Output the (x, y) coordinate of the center of the cell containing the given text.  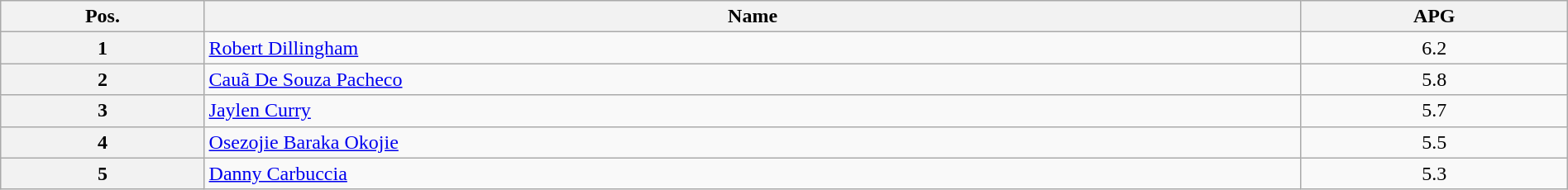
5.8 (1434, 79)
Name (753, 17)
Cauã De Souza Pacheco (753, 79)
3 (103, 111)
5.7 (1434, 111)
Osezojie Baraka Okojie (753, 142)
APG (1434, 17)
Jaylen Curry (753, 111)
5 (103, 173)
Robert Dillingham (753, 48)
Pos. (103, 17)
5.3 (1434, 173)
4 (103, 142)
Danny Carbuccia (753, 173)
5.5 (1434, 142)
1 (103, 48)
2 (103, 79)
6.2 (1434, 48)
